Capture the cell that displays the provided text and extract its (x, y) central coordinate. 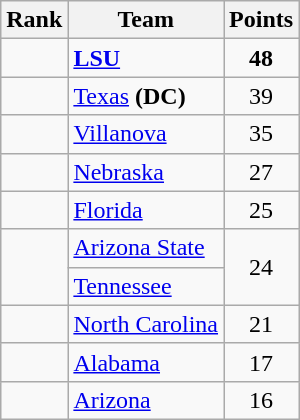
Tennessee (146, 286)
Arizona (146, 400)
17 (262, 362)
Points (262, 20)
Nebraska (146, 172)
Alabama (146, 362)
16 (262, 400)
Florida (146, 210)
21 (262, 324)
North Carolina (146, 324)
Arizona State (146, 248)
39 (262, 96)
48 (262, 58)
Villanova (146, 134)
Rank (34, 20)
LSU (146, 58)
Team (146, 20)
Texas (DC) (146, 96)
27 (262, 172)
24 (262, 267)
25 (262, 210)
35 (262, 134)
